Find where the given text appears and provide that cell's center as [x, y] coordinate. 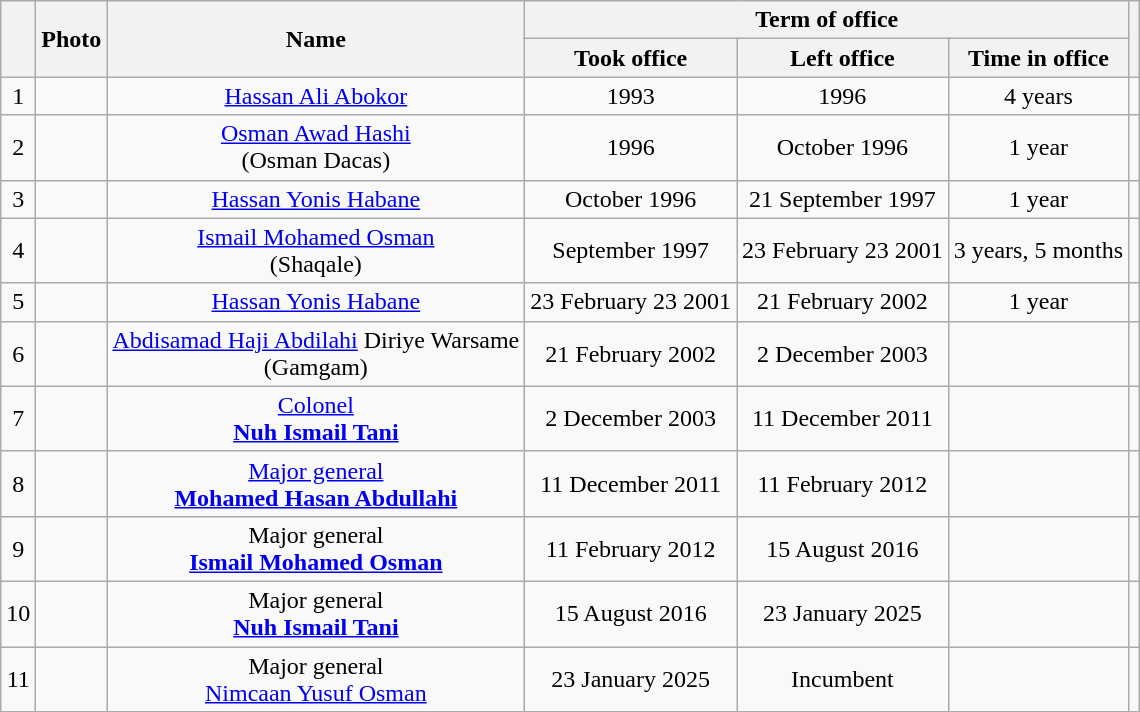
6 [18, 354]
9 [18, 548]
4 years [1038, 96]
3 [18, 199]
Took office [631, 58]
8 [18, 484]
5 [18, 302]
Major generalNuh Ismail Tani [316, 614]
Osman Awad Hashi(Osman Dacas) [316, 148]
Major generalIsmail Mohamed Osman [316, 548]
Hassan Ali Abokor [316, 96]
Major generalMohamed Hasan Abdullahi [316, 484]
Ismail Mohamed Osman(Shaqale) [316, 250]
Abdisamad Haji Abdilahi Diriye Warsame(Gamgam) [316, 354]
ColonelNuh Ismail Tani [316, 418]
Incumbent [843, 678]
Photo [72, 39]
Time in office [1038, 58]
Major generalNimcaan Yusuf Osman [316, 678]
21 September 1997 [843, 199]
10 [18, 614]
Name [316, 39]
7 [18, 418]
September 1997 [631, 250]
1993 [631, 96]
Term of office [827, 20]
1 [18, 96]
3 years, 5 months [1038, 250]
2 [18, 148]
4 [18, 250]
11 [18, 678]
Left office [843, 58]
